Find where the given text appears and provide that cell's center as (x, y) coordinate. 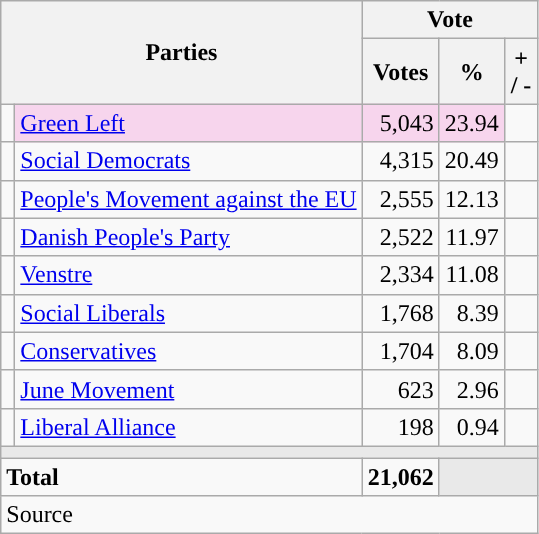
June Movement (188, 389)
Social Liberals (188, 313)
1,768 (400, 313)
21,062 (400, 477)
Venstre (188, 275)
People's Movement against the EU (188, 199)
11.97 (472, 237)
2,555 (400, 199)
4,315 (400, 161)
% (472, 72)
Vote (450, 20)
623 (400, 389)
Source (270, 515)
23.94 (472, 123)
8.09 (472, 351)
20.49 (472, 161)
0.94 (472, 427)
198 (400, 427)
12.13 (472, 199)
Conservatives (188, 351)
Social Democrats (188, 161)
2,522 (400, 237)
Green Left (188, 123)
Danish People's Party (188, 237)
5,043 (400, 123)
11.08 (472, 275)
2,334 (400, 275)
Votes (400, 72)
2.96 (472, 389)
Parties (182, 52)
+ / - (521, 72)
Liberal Alliance (188, 427)
8.39 (472, 313)
Total (182, 477)
1,704 (400, 351)
